Find where the given text appears and provide that cell's center as [x, y] coordinate. 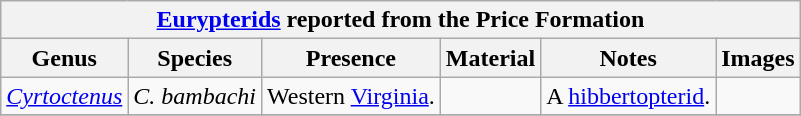
Cyrtoctenus [64, 96]
Notes [628, 58]
C. bambachi [195, 96]
Genus [64, 58]
Eurypterids reported from the Price Formation [400, 20]
Species [195, 58]
Presence [352, 58]
Western Virginia. [352, 96]
Material [490, 58]
Images [758, 58]
A hibbertopterid. [628, 96]
